For the text-containing cell, return its midpoint in (x, y) coordinate format. 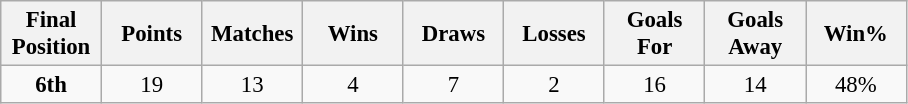
14 (756, 85)
Wins (354, 34)
6th (52, 85)
4 (354, 85)
2 (554, 85)
Matches (252, 34)
48% (856, 85)
13 (252, 85)
16 (654, 85)
Final Position (52, 34)
Win% (856, 34)
Draws (454, 34)
Losses (554, 34)
7 (454, 85)
Points (152, 34)
19 (152, 85)
Goals For (654, 34)
Goals Away (756, 34)
